Scan for the cell matching the given text and deliver its (x, y) coordinate at center. 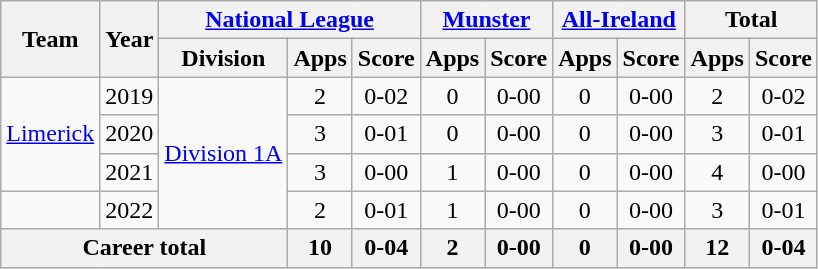
Team (50, 39)
2020 (130, 134)
2021 (130, 172)
2022 (130, 210)
4 (717, 172)
12 (717, 248)
Year (130, 39)
Munster (486, 20)
National League (290, 20)
Limerick (50, 134)
10 (320, 248)
Division (224, 58)
All-Ireland (619, 20)
Career total (144, 248)
2019 (130, 96)
Total (751, 20)
Division 1A (224, 153)
